For the text-containing cell, return its midpoint in [x, y] coordinate format. 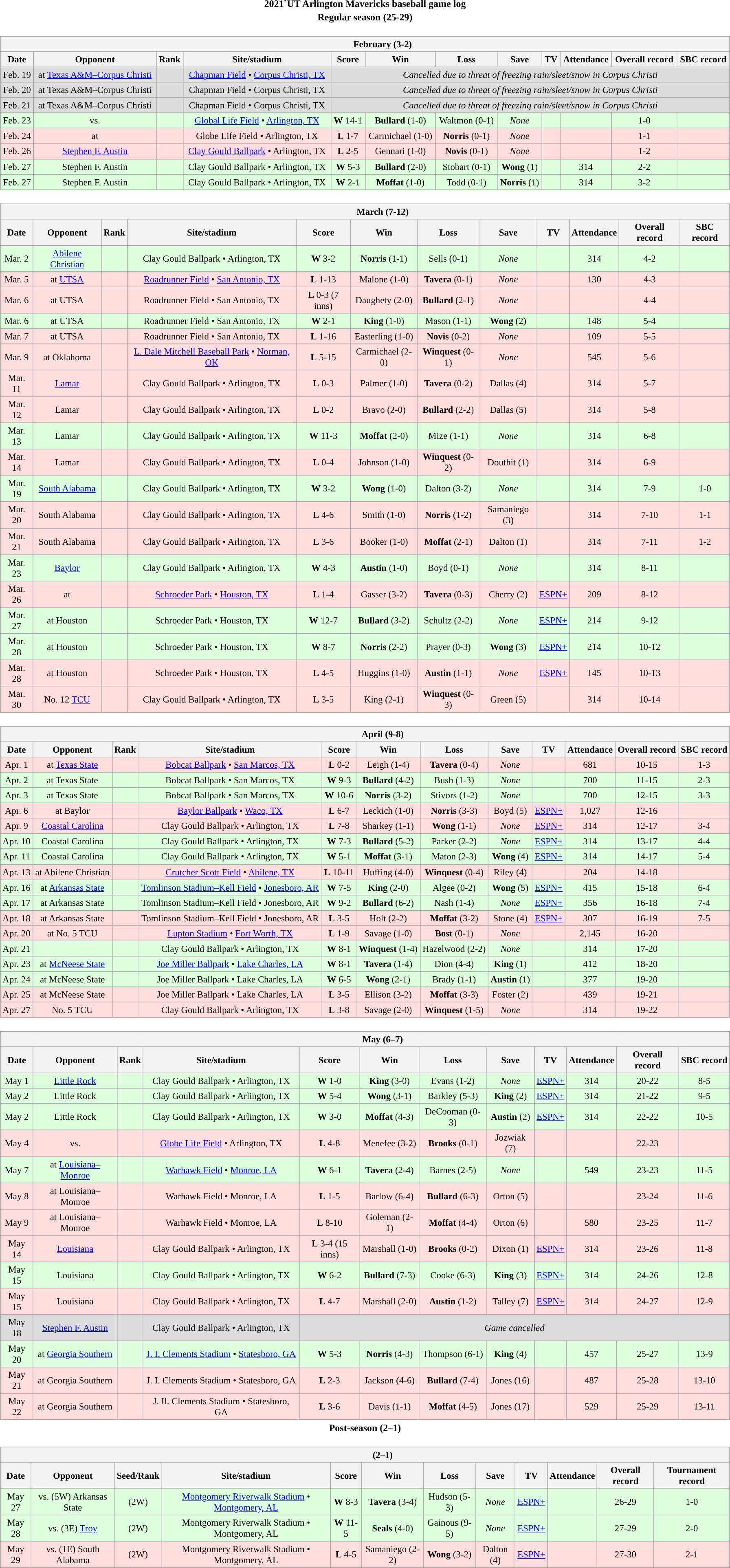
Waltmon (0-1) [467, 121]
145 [594, 673]
11-8 [705, 1249]
19-20 [647, 979]
May (6–7) [365, 1039]
L. Dale Mitchell Baseball Park • Norman, OK [212, 357]
Tavera (0-3) [448, 594]
681 [590, 765]
Lupton Stadium • Fort Worth, TX [230, 933]
10-14 [650, 699]
12-9 [705, 1302]
Bullard (6-2) [389, 903]
Brady (1-1) [454, 979]
Mar. 13 [17, 436]
22-23 [648, 1143]
11-7 [705, 1222]
Apr. 27 [17, 1010]
23-24 [648, 1196]
Wong (3-1) [389, 1096]
L 3-4 (15 inns) [330, 1249]
Mar. 11 [17, 383]
Leigh (1-4) [389, 765]
7-11 [650, 541]
549 [591, 1169]
May 7 [17, 1169]
W 8-7 [323, 646]
Tavera (3-4) [393, 1502]
Marshall (2-0) [389, 1302]
L 2-3 [330, 1381]
Jackson (4-6) [389, 1381]
16-18 [647, 903]
L 3-8 [339, 1010]
J. Il. Clements Stadium • Statesboro, GA [221, 1407]
Game cancelled [515, 1328]
8-11 [650, 568]
Apr. 17 [17, 903]
Parker (2-2) [454, 841]
3-3 [704, 795]
Apr. 25 [17, 995]
Mar. 9 [17, 357]
Global Life Field • Arlington, TX [257, 121]
4-2 [650, 258]
Winquest (0-3) [448, 699]
5-5 [650, 336]
Moffat (2-0) [384, 436]
Dalton (4) [495, 1555]
L 1-5 [330, 1196]
Samaniego (3) [508, 515]
L 1-4 [323, 594]
11-5 [705, 1169]
Austin (1) [510, 979]
W 9-2 [339, 903]
at Baylor [73, 811]
2-0 [692, 1528]
May 21 [17, 1381]
Abilene Christian [67, 258]
Douthit (1) [508, 462]
2-3 [704, 780]
Bullard (2-1) [448, 300]
L 10-11 [339, 872]
Seed/Rank [138, 1476]
Brooks (0-2) [453, 1249]
Easterling (1-0) [384, 336]
Bost (0-1) [454, 933]
Savage (1-0) [389, 933]
Brooks (0-1) [453, 1143]
529 [591, 1407]
Evans (1-2) [453, 1081]
Austin (1-2) [453, 1302]
27-30 [626, 1555]
21-22 [648, 1096]
Bullard (2-0) [400, 167]
Apr. 2 [17, 780]
L 1-9 [339, 933]
14-17 [647, 857]
Stone (4) [510, 918]
109 [594, 336]
415 [590, 888]
Mar. 23 [17, 568]
Bullard (1-0) [400, 121]
6-8 [650, 436]
19-22 [647, 1010]
Moffat (4-4) [453, 1222]
Wong (2) [508, 321]
Apr. 16 [17, 888]
Cherry (2) [508, 594]
Baylor Ballpark • Waco, TX [230, 811]
356 [590, 903]
3-2 [644, 182]
Moffat (4-3) [389, 1117]
25-27 [648, 1354]
at Oklahoma [67, 357]
L 4-6 [323, 515]
Apr. 1 [17, 765]
14-18 [647, 872]
May 1 [17, 1081]
Winquest (0-2) [448, 462]
Tavera (0-1) [448, 279]
Gasser (3-2) [384, 594]
W 4-3 [323, 568]
W 1-0 [330, 1081]
May 14 [17, 1249]
Davis (1-1) [389, 1407]
Marshall (1-0) [389, 1249]
Winquest (1-5) [454, 1010]
W 5-4 [330, 1096]
May 27 [16, 1502]
May 8 [17, 1196]
Bush (1-3) [454, 780]
6-9 [650, 462]
(2–1) [365, 1455]
2-1 [692, 1555]
L 0-3 (7 inns) [323, 300]
vs. (1E) South Alabama [73, 1555]
Boyd (5) [510, 811]
Crutcher Scott Field • Abilene, TX [230, 872]
Bullard (7-3) [389, 1275]
March (7-12) [365, 211]
Mize (1-1) [448, 436]
April (9-8) [365, 734]
at Abilene Christian [73, 872]
1,027 [590, 811]
Jozwiak (7) [510, 1143]
Norris (2-2) [384, 646]
Goleman (2-1) [389, 1222]
5-8 [650, 410]
Dalton (1) [508, 541]
May 9 [17, 1222]
Smith (1-0) [384, 515]
Norris (3-2) [389, 795]
11-6 [705, 1196]
King (2-0) [389, 888]
Moffat (1-0) [400, 182]
Winquest (0-1) [448, 357]
W 10-6 [339, 795]
Nash (1-4) [454, 903]
Jones (16) [510, 1381]
W 6-2 [330, 1275]
18-20 [647, 964]
209 [594, 594]
Malone (1-0) [384, 279]
Baylor [67, 568]
23-23 [648, 1169]
Norris (3-3) [454, 811]
12-16 [647, 811]
Algee (0-2) [454, 888]
Wong (2-1) [389, 979]
Boyd (0-1) [448, 568]
W 7-3 [339, 841]
Ellison (3-2) [389, 995]
20-22 [648, 1081]
377 [590, 979]
L 1-16 [323, 336]
Austin (1-0) [384, 568]
Gainous (9-5) [450, 1528]
Mar. 12 [17, 410]
17-20 [647, 949]
No. 5 TCU [73, 1010]
Sells (0-1) [448, 258]
Bullard (6-3) [453, 1196]
King (1-0) [384, 321]
Hudson (5-3) [450, 1502]
Wong (3) [508, 646]
27-29 [626, 1528]
Bullard (2-2) [448, 410]
Apr. 20 [17, 933]
Carmichael (2-0) [384, 357]
16-19 [647, 918]
Mar. 21 [17, 541]
Mar. 7 [17, 336]
May 18 [17, 1328]
Booker (1-0) [384, 541]
W 5-1 [339, 857]
W 14-1 [348, 121]
9-12 [650, 620]
22-22 [648, 1117]
L 1-13 [323, 279]
L 5-15 [323, 357]
W 7-5 [339, 888]
Barnes (2-5) [453, 1169]
Norris (1) [519, 182]
King (3-0) [389, 1081]
W 6-1 [330, 1169]
2-2 [644, 167]
W 11-5 [346, 1528]
Mar. 14 [17, 462]
W 3-0 [330, 1117]
Feb. 19 [17, 75]
Mar. 2 [17, 258]
Riley (4) [510, 872]
Moffat (3-2) [454, 918]
Moffat (3-1) [389, 857]
Samaniego (2-2) [393, 1555]
Novis (0-1) [467, 151]
Carmichael (1-0) [400, 136]
8-5 [705, 1081]
Apr. 11 [17, 857]
9-5 [705, 1096]
25-28 [648, 1381]
King (3) [510, 1275]
24-27 [648, 1302]
Norris (4-3) [389, 1354]
Sharkey (1-1) [389, 826]
Tavera (0-4) [454, 765]
Green (5) [508, 699]
Feb. 24 [17, 136]
13-11 [705, 1407]
Wong (4) [510, 857]
King (2-1) [384, 699]
Seals (4-0) [393, 1528]
26-29 [626, 1502]
Apr. 13 [17, 872]
25-29 [648, 1407]
at No. 5 TCU [73, 933]
W 12-7 [323, 620]
130 [594, 279]
Stobart (0-1) [467, 167]
Wong (1-1) [454, 826]
439 [590, 995]
Mar. 26 [17, 594]
Apr. 23 [17, 964]
Holt (2-2) [389, 918]
Apr. 6 [17, 811]
W 6-5 [339, 979]
7-9 [650, 489]
Cooke (6-3) [453, 1275]
Tavera (1-4) [389, 964]
Huffing (4-0) [389, 872]
10-5 [705, 1117]
Mar. 27 [17, 620]
King (2) [510, 1096]
Apr. 21 [17, 949]
15-18 [647, 888]
Tavera (0-2) [448, 383]
Dallas (4) [508, 383]
Foster (2) [510, 995]
Mason (1-1) [448, 321]
Palmer (1-0) [384, 383]
Jones (17) [510, 1407]
10-15 [647, 765]
L 2-5 [348, 151]
23-26 [648, 1249]
3-4 [704, 826]
vs. (5W) Arkansas State [73, 1502]
No. 12 TCU [67, 699]
Tavera (2-4) [389, 1169]
Bravo (2-0) [384, 410]
24-26 [648, 1275]
Huggins (1-0) [384, 673]
Apr. 9 [17, 826]
5-7 [650, 383]
Feb. 23 [17, 121]
Bullard (3-2) [384, 620]
Maton (2-3) [454, 857]
Barlow (6-4) [389, 1196]
L 0-4 [323, 462]
Dallas (5) [508, 410]
DeCooman (0-3) [453, 1117]
February (3-2) [365, 44]
13-9 [705, 1354]
L 0-3 [323, 383]
16-20 [647, 933]
11-15 [647, 780]
May 29 [16, 1555]
6-4 [704, 888]
Menefee (3-2) [389, 1143]
2,145 [590, 933]
Stivors (1-2) [454, 795]
Orton (6) [510, 1222]
May 28 [16, 1528]
148 [594, 321]
8-12 [650, 594]
King (4) [510, 1354]
Barkley (5-3) [453, 1096]
Mar. 30 [17, 699]
Novis (0-2) [448, 336]
Feb. 26 [17, 151]
7-5 [704, 918]
Moffat (3-3) [454, 995]
Moffat (4-5) [453, 1407]
W 11-3 [323, 436]
W 8-3 [346, 1502]
vs. (3E) Troy [73, 1528]
12-8 [705, 1275]
412 [590, 964]
Wong (1-0) [384, 489]
Norris (1-2) [448, 515]
Prayer (0-3) [448, 646]
Dixon (1) [510, 1249]
Wong (3-2) [450, 1555]
Orton (5) [510, 1196]
4-3 [650, 279]
Bullard (5-2) [389, 841]
204 [590, 872]
May 4 [17, 1143]
13-10 [705, 1381]
Leckich (1-0) [389, 811]
Gennari (1-0) [400, 151]
12-17 [647, 826]
Dalton (3-2) [448, 489]
10-13 [650, 673]
May 20 [17, 1354]
Austin (2) [510, 1117]
May 22 [17, 1407]
Dion (4-4) [454, 964]
Winquest (0-4) [454, 872]
Johnson (1-0) [384, 462]
580 [591, 1222]
Mar. 19 [17, 489]
Apr. 24 [17, 979]
Savage (2-0) [389, 1010]
King (1) [510, 964]
L 1-7 [348, 136]
Thompson (6-1) [453, 1354]
Norris (0-1) [467, 136]
7-10 [650, 515]
Norris (1-1) [384, 258]
W 9-3 [339, 780]
L 8-10 [330, 1222]
457 [591, 1354]
L 7-8 [339, 826]
23-25 [648, 1222]
Apr. 10 [17, 841]
307 [590, 918]
Todd (0-1) [467, 182]
L 4-8 [330, 1143]
Feb. 20 [17, 90]
Tournament record [692, 1476]
Wong (1) [519, 167]
19-21 [647, 995]
Bullard (4-2) [389, 780]
Moffat (2-1) [448, 541]
Apr. 18 [17, 918]
12-15 [647, 795]
Feb. 21 [17, 106]
7-4 [704, 903]
545 [594, 357]
Apr. 3 [17, 795]
L 6-7 [339, 811]
487 [591, 1381]
Bullard (7-4) [453, 1381]
Mar. 5 [17, 279]
Mar. 20 [17, 515]
L 4-7 [330, 1302]
Austin (1-1) [448, 673]
Wong (5) [510, 888]
10-12 [650, 646]
Hazelwood (2-2) [454, 949]
5-6 [650, 357]
Schultz (2-2) [448, 620]
13-17 [647, 841]
Daughety (2-0) [384, 300]
1-3 [704, 765]
Talley (7) [510, 1302]
Winquest (1-4) [389, 949]
